For the text-containing cell, return its midpoint in [x, y] coordinate format. 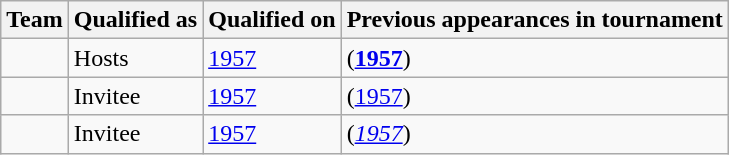
Qualified on [272, 20]
Team [35, 20]
Qualified as [135, 20]
Hosts [135, 58]
Previous appearances in tournament [534, 20]
